Return the (X, Y) coordinate for the center point of the cell that contains the specified text.  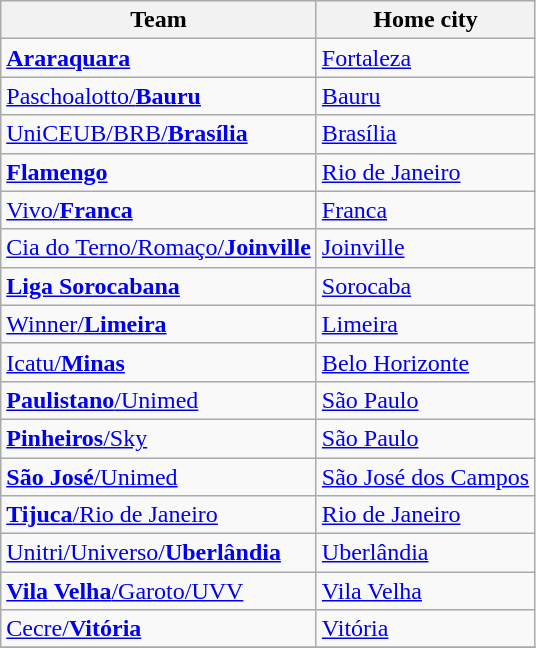
Vivo/Franca (159, 210)
Joinville (425, 248)
Flamengo (159, 172)
Vitória (425, 629)
Cia do Terno/Romaço/Joinville (159, 248)
Belo Horizonte (425, 362)
Tijuca/Rio de Janeiro (159, 515)
Vila Velha/Garoto/UVV (159, 591)
Team (159, 20)
Limeira (425, 324)
Unitri/Universo/Uberlândia (159, 553)
Home city (425, 20)
UniCEUB/BRB/Brasília (159, 134)
Icatu/Minas (159, 362)
Brasília (425, 134)
Vila Velha (425, 591)
Paschoalotto/Bauru (159, 96)
Cecre/Vitória (159, 629)
Pinheiros/Sky (159, 438)
Franca (425, 210)
Araraquara (159, 58)
Sorocaba (425, 286)
Uberlândia (425, 553)
Bauru (425, 96)
Fortaleza (425, 58)
São José dos Campos (425, 477)
São José/Unimed (159, 477)
Paulistano/Unimed (159, 400)
Liga Sorocabana (159, 286)
Winner/Limeira (159, 324)
